Detect which cell encompasses the target text, then output its (x, y) center coordinate. 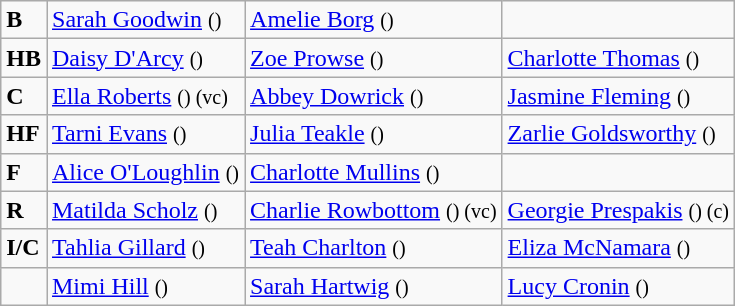
Charlotte Mullins () (374, 172)
Zoe Prowse () (374, 58)
Tahlia Gillard () (145, 248)
Daisy D'Arcy () (145, 58)
HF (24, 134)
Charlotte Thomas () (618, 58)
Eliza McNamara () (618, 248)
B (24, 20)
Sarah Goodwin () (145, 20)
Tarni Evans () (145, 134)
Jasmine Fleming () (618, 96)
Sarah Hartwig () (374, 286)
Lucy Cronin () (618, 286)
Charlie Rowbottom () (vc) (374, 210)
F (24, 172)
Amelie Borg () (374, 20)
Matilda Scholz () (145, 210)
Abbey Dowrick () (374, 96)
C (24, 96)
Ella Roberts () (vc) (145, 96)
R (24, 210)
Julia Teakle () (374, 134)
Mimi Hill () (145, 286)
Zarlie Goldsworthy () (618, 134)
Georgie Prespakis () (c) (618, 210)
HB (24, 58)
Alice O'Loughlin () (145, 172)
I/C (24, 248)
Teah Charlton () (374, 248)
